Locate the cell with the specified text and output its (x, y) center coordinate. 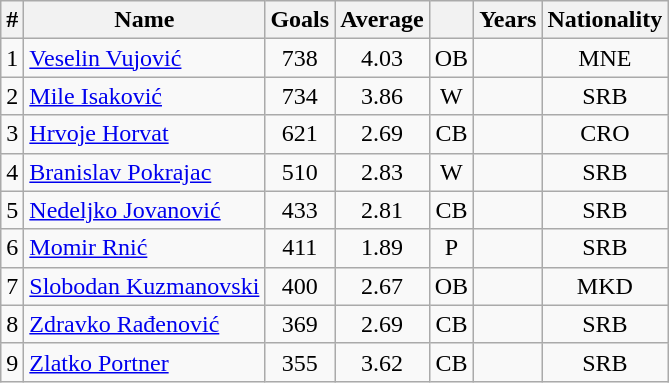
Average (382, 20)
8 (12, 324)
Mile Isaković (144, 96)
1.89 (382, 248)
3.86 (382, 96)
# (12, 20)
369 (300, 324)
Hrvoje Horvat (144, 134)
CRO (605, 134)
Nationality (605, 20)
Zdravko Rađenović (144, 324)
Veselin Vujović (144, 58)
MNE (605, 58)
Name (144, 20)
Zlatko Portner (144, 362)
3 (12, 134)
2 (12, 96)
433 (300, 210)
1 (12, 58)
Years (508, 20)
P (451, 248)
Branislav Pokrajac (144, 172)
MKD (605, 286)
4.03 (382, 58)
510 (300, 172)
734 (300, 96)
Goals (300, 20)
2.83 (382, 172)
9 (12, 362)
621 (300, 134)
3.62 (382, 362)
4 (12, 172)
Slobodan Kuzmanovski (144, 286)
2.81 (382, 210)
5 (12, 210)
738 (300, 58)
2.67 (382, 286)
400 (300, 286)
411 (300, 248)
355 (300, 362)
Momir Rnić (144, 248)
7 (12, 286)
6 (12, 248)
Nedeljko Jovanović (144, 210)
